Search for the cell housing the specified text and yield its (x, y) center coordinate. 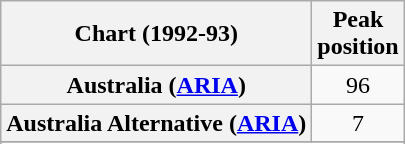
Chart (1992-93) (156, 34)
96 (358, 85)
7 (358, 123)
Australia (ARIA) (156, 85)
Australia Alternative (ARIA) (156, 123)
Peakposition (358, 34)
